Return [X, Y] of the center of cell containing provided text 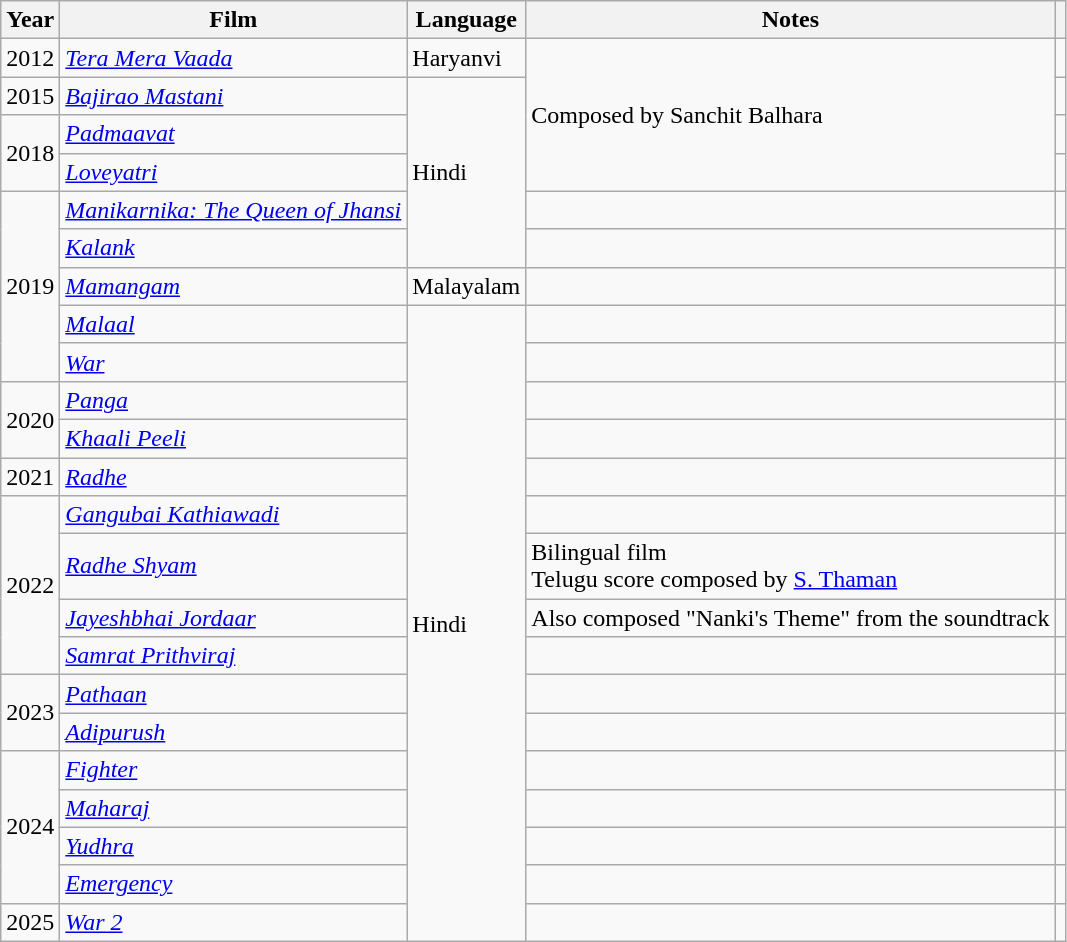
Bilingual film Telugu score composed by S. Thaman [790, 566]
2021 [30, 477]
Notes [790, 20]
2024 [30, 827]
Film [234, 20]
Bajirao Mastani [234, 96]
Panga [234, 400]
Mamangam [234, 286]
Khaali Peeli [234, 438]
Loveyatri [234, 172]
Language [466, 20]
2023 [30, 713]
Adipurush [234, 732]
Kalank [234, 248]
Tera Mera Vaada [234, 58]
Emergency [234, 884]
War 2 [234, 922]
2025 [30, 922]
Malayalam [466, 286]
Composed by Sanchit Balhara [790, 115]
Haryanvi [466, 58]
Radhe Shyam [234, 566]
Maharaj [234, 808]
Jayeshbhai Jordaar [234, 618]
2019 [30, 286]
Malaal [234, 324]
Yudhra [234, 846]
2020 [30, 419]
Samrat Prithviraj [234, 656]
2018 [30, 153]
Fighter [234, 770]
Also composed "Nanki's Theme" from the soundtrack [790, 618]
2022 [30, 586]
War [234, 362]
Radhe [234, 477]
Pathaan [234, 694]
Manikarnika: The Queen of Jhansi [234, 210]
2015 [30, 96]
Year [30, 20]
Padmaavat [234, 134]
2012 [30, 58]
Gangubai Kathiawadi [234, 515]
